Identify which cell holds the provided text, then report its [x, y] central coordinate. 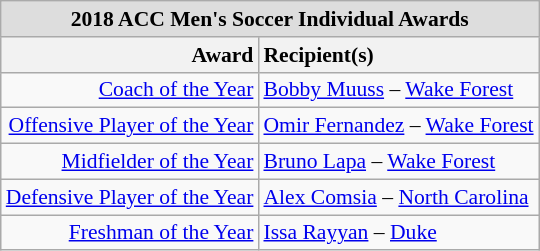
Offensive Player of the Year [130, 126]
Bruno Lapa – Wake Forest [398, 162]
Award [130, 55]
Omir Fernandez – Wake Forest [398, 126]
Freshman of the Year [130, 233]
Recipient(s) [398, 55]
Coach of the Year [130, 90]
Midfielder of the Year [130, 162]
Alex Comsia – North Carolina [398, 197]
Bobby Muuss – Wake Forest [398, 90]
Issa Rayyan – Duke [398, 233]
Defensive Player of the Year [130, 197]
2018 ACC Men's Soccer Individual Awards [270, 19]
